Capture the cell that displays the provided text and extract its [x, y] central coordinate. 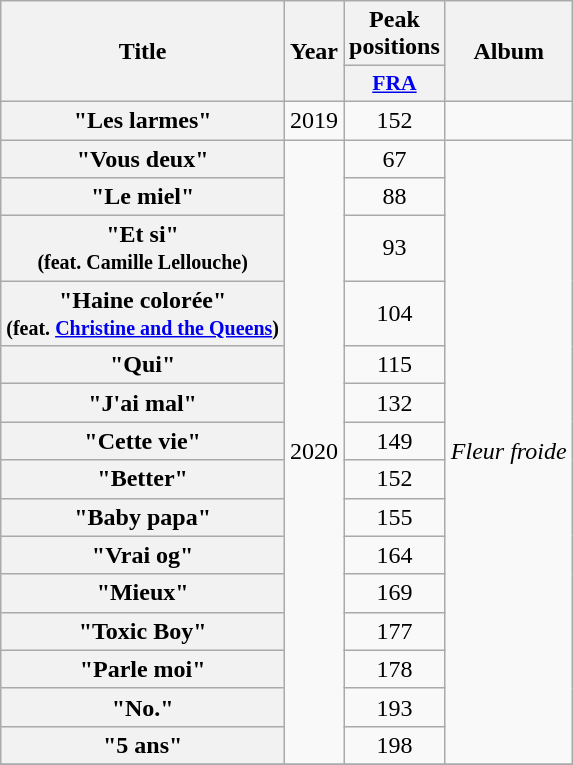
177 [395, 631]
132 [395, 403]
149 [395, 441]
"No." [143, 707]
"Better" [143, 479]
"Les larmes" [143, 120]
198 [395, 745]
"Qui" [143, 365]
193 [395, 707]
"Mieux" [143, 593]
"Vous deux" [143, 159]
115 [395, 365]
"Toxic Boy" [143, 631]
"Vrai og" [143, 555]
155 [395, 517]
169 [395, 593]
Fleur froide [508, 452]
"J'ai mal" [143, 403]
"Et si"(feat. Camille Lellouche) [143, 248]
67 [395, 159]
2019 [314, 120]
Album [508, 52]
93 [395, 248]
"5 ans" [143, 745]
"Haine colorée"(feat. Christine and the Queens) [143, 314]
2020 [314, 452]
104 [395, 314]
"Le miel" [143, 197]
164 [395, 555]
Peak positions [395, 34]
"Baby papa" [143, 517]
88 [395, 197]
178 [395, 669]
"Cette vie" [143, 441]
FRA [395, 84]
Year [314, 52]
Title [143, 52]
"Parle moi" [143, 669]
